For the text-containing cell, return its midpoint in (X, Y) coordinate format. 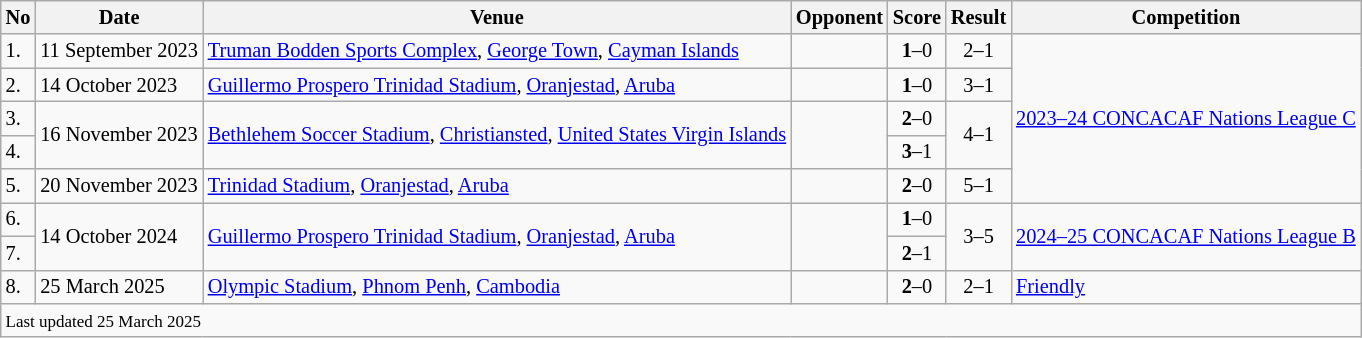
25 March 2025 (118, 287)
6. (18, 219)
Opponent (840, 17)
Last updated 25 March 2025 (681, 320)
Score (917, 17)
11 September 2023 (118, 51)
3. (18, 118)
5. (18, 186)
2023–24 CONCACAF Nations League C (1186, 118)
3–5 (978, 236)
Friendly (1186, 287)
8. (18, 287)
4. (18, 152)
Competition (1186, 17)
5–1 (978, 186)
Result (978, 17)
Truman Bodden Sports Complex, George Town, Cayman Islands (497, 51)
14 October 2023 (118, 85)
2. (18, 85)
Olympic Stadium, Phnom Penh, Cambodia (497, 287)
Bethlehem Soccer Stadium, Christiansted, United States Virgin Islands (497, 134)
Date (118, 17)
14 October 2024 (118, 236)
2024–25 CONCACAF Nations League B (1186, 236)
20 November 2023 (118, 186)
Trinidad Stadium, Oranjestad, Aruba (497, 186)
7. (18, 253)
No (18, 17)
4–1 (978, 134)
Venue (497, 17)
16 November 2023 (118, 134)
1. (18, 51)
